From the cell containing the given text, extract its center point as [X, Y] coordinate. 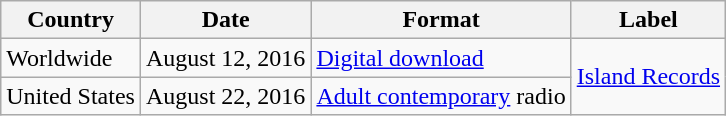
August 12, 2016 [225, 58]
United States [71, 96]
August 22, 2016 [225, 96]
Date [225, 20]
Worldwide [71, 58]
Label [648, 20]
Island Records [648, 77]
Format [441, 20]
Country [71, 20]
Digital download [441, 58]
Adult contemporary radio [441, 96]
